Identify which cell holds the provided text, then report its [X, Y] central coordinate. 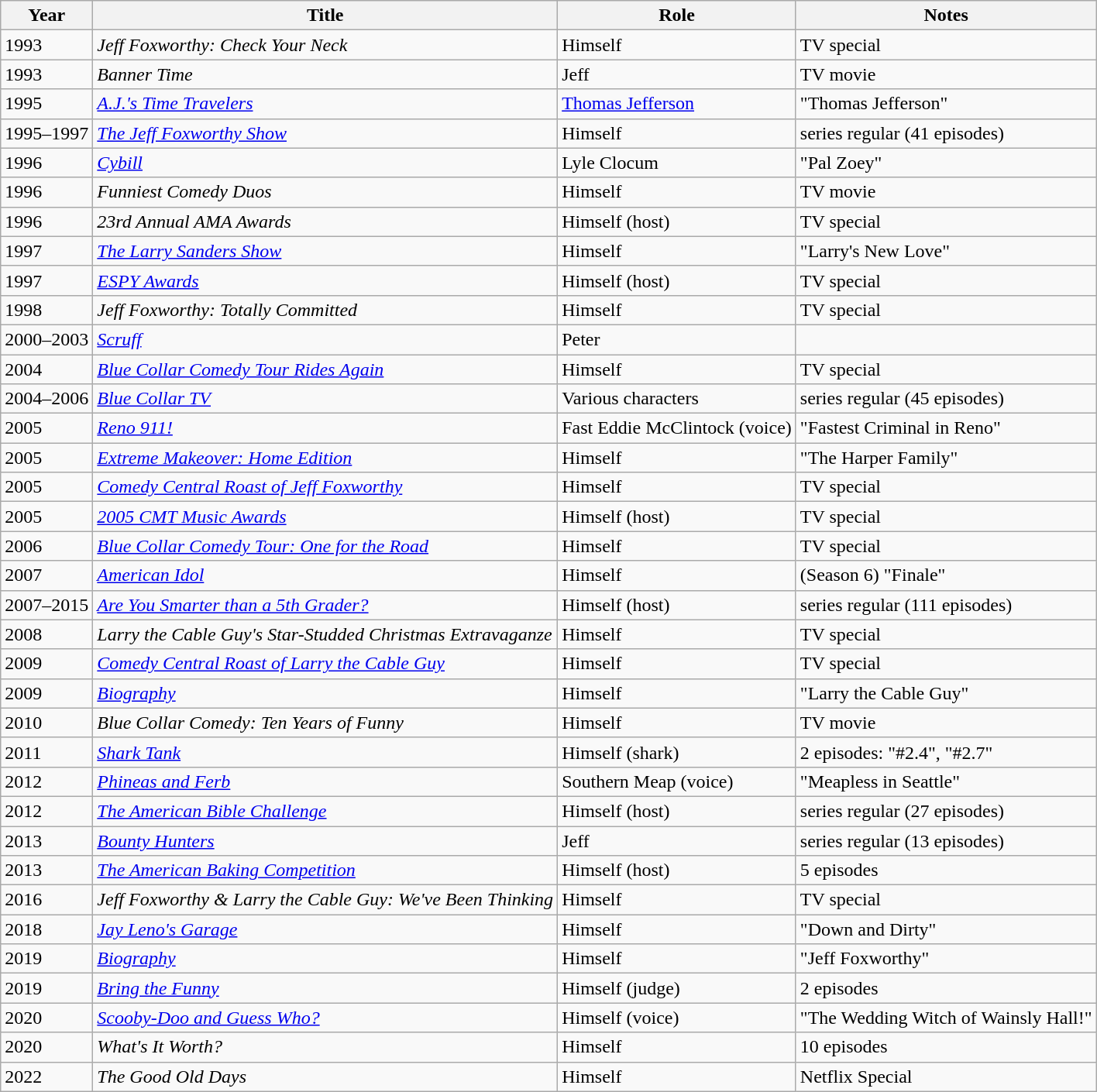
"Meapless in Seattle" [946, 781]
2007–2015 [46, 605]
(Season 6) "Finale" [946, 575]
Blue Collar Comedy Tour: One for the Road [325, 546]
Blue Collar Comedy Tour Rides Again [325, 369]
Shark Tank [325, 752]
Jeff Foxworthy: Check Your Neck [325, 45]
Lyle Clocum [677, 163]
2018 [46, 929]
Funniest Comedy Duos [325, 192]
"Larry the Cable Guy" [946, 693]
Jeff Foxworthy: Totally Committed [325, 310]
A.J.'s Time Travelers [325, 104]
Jay Leno's Garage [325, 929]
Scruff [325, 339]
The Larry Sanders Show [325, 251]
Various characters [677, 399]
ESPY Awards [325, 280]
Scooby-Doo and Guess Who? [325, 1018]
Larry the Cable Guy's Star-Studded Christmas Extravaganze [325, 634]
series regular (111 episodes) [946, 605]
Comedy Central Roast of Jeff Foxworthy [325, 487]
2007 [46, 575]
Thomas Jefferson [677, 104]
1998 [46, 310]
Blue Collar Comedy: Ten Years of Funny [325, 723]
The Good Old Days [325, 1077]
5 episodes [946, 871]
series regular (45 episodes) [946, 399]
"The Wedding Witch of Wainsly Hall!" [946, 1018]
American Idol [325, 575]
Jeff Foxworthy & Larry the Cable Guy: We've Been Thinking [325, 900]
Are You Smarter than a 5th Grader? [325, 605]
2005 CMT Music Awards [325, 517]
Blue Collar TV [325, 399]
Cybill [325, 163]
Himself (voice) [677, 1018]
2010 [46, 723]
"Thomas Jefferson" [946, 104]
Title [325, 15]
Notes [946, 15]
The Jeff Foxworthy Show [325, 133]
series regular (27 episodes) [946, 811]
Netflix Special [946, 1077]
"Larry's New Love" [946, 251]
What's It Worth? [325, 1047]
Peter [677, 339]
2004 [46, 369]
"Fastest Criminal in Reno" [946, 428]
2000–2003 [46, 339]
series regular (13 episodes) [946, 840]
Himself (shark) [677, 752]
"Jeff Foxworthy" [946, 959]
"Pal Zoey" [946, 163]
Phineas and Ferb [325, 781]
Southern Meap (voice) [677, 781]
Himself (judge) [677, 988]
2016 [46, 900]
The American Baking Competition [325, 871]
Extreme Makeover: Home Edition [325, 458]
2004–2006 [46, 399]
1995–1997 [46, 133]
10 episodes [946, 1047]
Role [677, 15]
Bounty Hunters [325, 840]
2 episodes [946, 988]
2011 [46, 752]
2022 [46, 1077]
2006 [46, 546]
Fast Eddie McClintock (voice) [677, 428]
2008 [46, 634]
Bring the Funny [325, 988]
The American Bible Challenge [325, 811]
series regular (41 episodes) [946, 133]
2 episodes: "#2.4", "#2.7" [946, 752]
"The Harper Family" [946, 458]
Comedy Central Roast of Larry the Cable Guy [325, 664]
"Down and Dirty" [946, 929]
Reno 911! [325, 428]
23rd Annual AMA Awards [325, 221]
Year [46, 15]
Banner Time [325, 74]
1995 [46, 104]
